From the cell containing the given text, extract its center point as [x, y] coordinate. 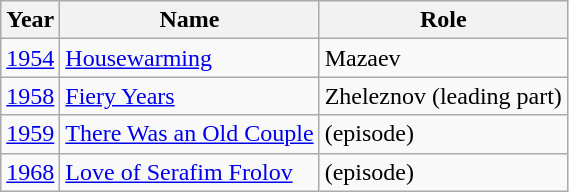
There Was an Old Couple [190, 134]
Role [443, 20]
1958 [30, 96]
Year [30, 20]
1968 [30, 172]
Housewarming [190, 58]
1959 [30, 134]
1954 [30, 58]
Love of Serafim Frolov [190, 172]
Zheleznov (leading part) [443, 96]
Mazaev [443, 58]
Fiery Years [190, 96]
Name [190, 20]
